Pinpoint the cell where the given text exists, returning its (x, y) midpoint coordinate. 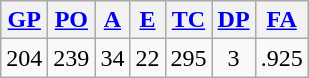
295 (188, 58)
22 (148, 58)
PO (72, 20)
204 (24, 58)
3 (234, 58)
E (148, 20)
239 (72, 58)
TC (188, 20)
GP (24, 20)
A (112, 20)
FA (282, 20)
.925 (282, 58)
34 (112, 58)
DP (234, 20)
